Determine the (x, y) coordinate at the center of the cell enclosing the given text.  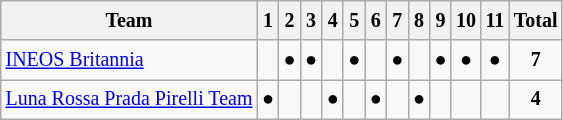
9 (441, 20)
Luna Rossa Prada Pirelli Team (129, 100)
Team (129, 20)
6 (376, 20)
8 (419, 20)
1 (268, 20)
2 (290, 20)
3 (311, 20)
5 (354, 20)
11 (495, 20)
INEOS Britannia (129, 60)
10 (466, 20)
Total (536, 20)
